Pinpoint the cell where the given text exists, returning its [X, Y] midpoint coordinate. 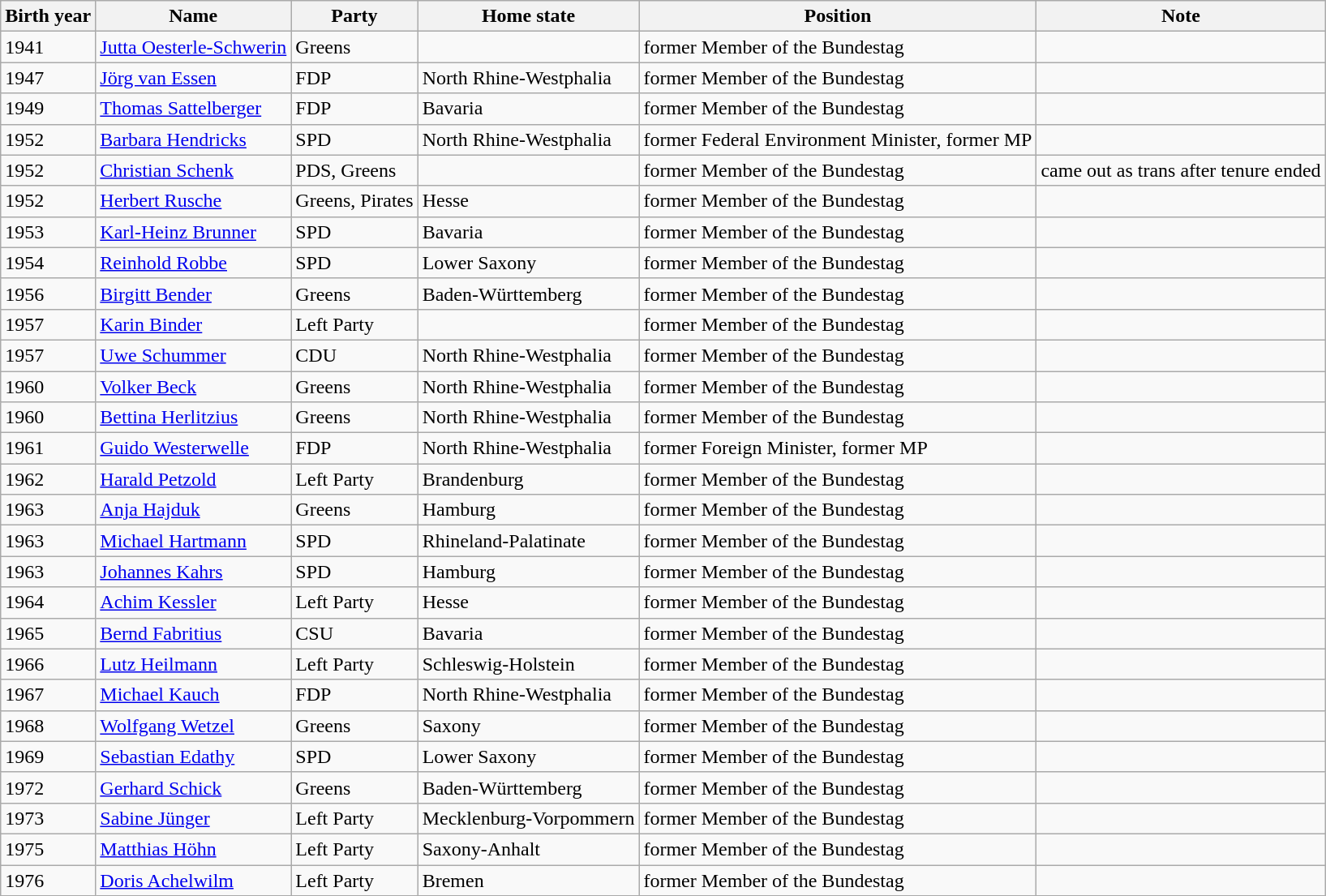
1962 [49, 479]
1961 [49, 448]
1969 [49, 757]
Jörg van Essen [193, 78]
1966 [49, 664]
Schleswig-Holstein [529, 664]
came out as trans after tenure ended [1181, 170]
Gerhard Schick [193, 787]
Home state [529, 16]
Doris Achelwilm [193, 880]
1972 [49, 787]
Sabine Jünger [193, 818]
Rhineland-Palatinate [529, 541]
Sebastian Edathy [193, 757]
Saxony [529, 726]
Wolfgang Wetzel [193, 726]
1954 [49, 263]
Jutta Oesterle-Schwerin [193, 47]
Birth year [49, 16]
Michael Kauch [193, 695]
Greens, Pirates [354, 201]
Barbara Hendricks [193, 139]
Christian Schenk [193, 170]
1949 [49, 109]
1973 [49, 818]
Thomas Sattelberger [193, 109]
1964 [49, 602]
Karin Binder [193, 324]
Reinhold Robbe [193, 263]
CDU [354, 355]
former Federal Environment Minister, former MP [838, 139]
1965 [49, 633]
Name [193, 16]
Bettina Herlitzius [193, 418]
Position [838, 16]
former Foreign Minister, former MP [838, 448]
Herbert Rusche [193, 201]
1967 [49, 695]
1953 [49, 232]
Guido Westerwelle [193, 448]
Party [354, 16]
1976 [49, 880]
Lutz Heilmann [193, 664]
Note [1181, 16]
Karl-Heinz Brunner [193, 232]
Harald Petzold [193, 479]
Matthias Höhn [193, 849]
Achim Kessler [193, 602]
Birgitt Bender [193, 294]
Volker Beck [193, 387]
Johannes Kahrs [193, 572]
Brandenburg [529, 479]
Bernd Fabritius [193, 633]
1975 [49, 849]
Saxony-Anhalt [529, 849]
PDS, Greens [354, 170]
Uwe Schummer [193, 355]
1968 [49, 726]
Mecklenburg-Vorpommern [529, 818]
Michael Hartmann [193, 541]
Bremen [529, 880]
CSU [354, 633]
1941 [49, 47]
Anja Hajduk [193, 510]
1947 [49, 78]
1956 [49, 294]
